Return the (X, Y) coordinate for the center point of the cell that contains the specified text.  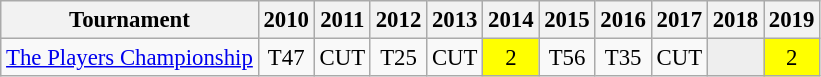
2019 (792, 20)
2010 (286, 20)
2012 (398, 20)
T47 (286, 58)
Tournament (130, 20)
2015 (567, 20)
2014 (511, 20)
T35 (623, 58)
The Players Championship (130, 58)
2017 (679, 20)
2018 (735, 20)
2011 (342, 20)
T56 (567, 58)
T25 (398, 58)
2013 (455, 20)
2016 (623, 20)
